Capture the cell that displays the provided text and extract its (x, y) central coordinate. 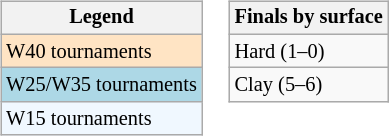
Clay (5–6) (309, 85)
W40 tournaments (102, 51)
Legend (102, 18)
W15 tournaments (102, 119)
W25/W35 tournaments (102, 85)
Finals by surface (309, 18)
Hard (1–0) (309, 51)
